Identify which cell holds the provided text, then report its (X, Y) central coordinate. 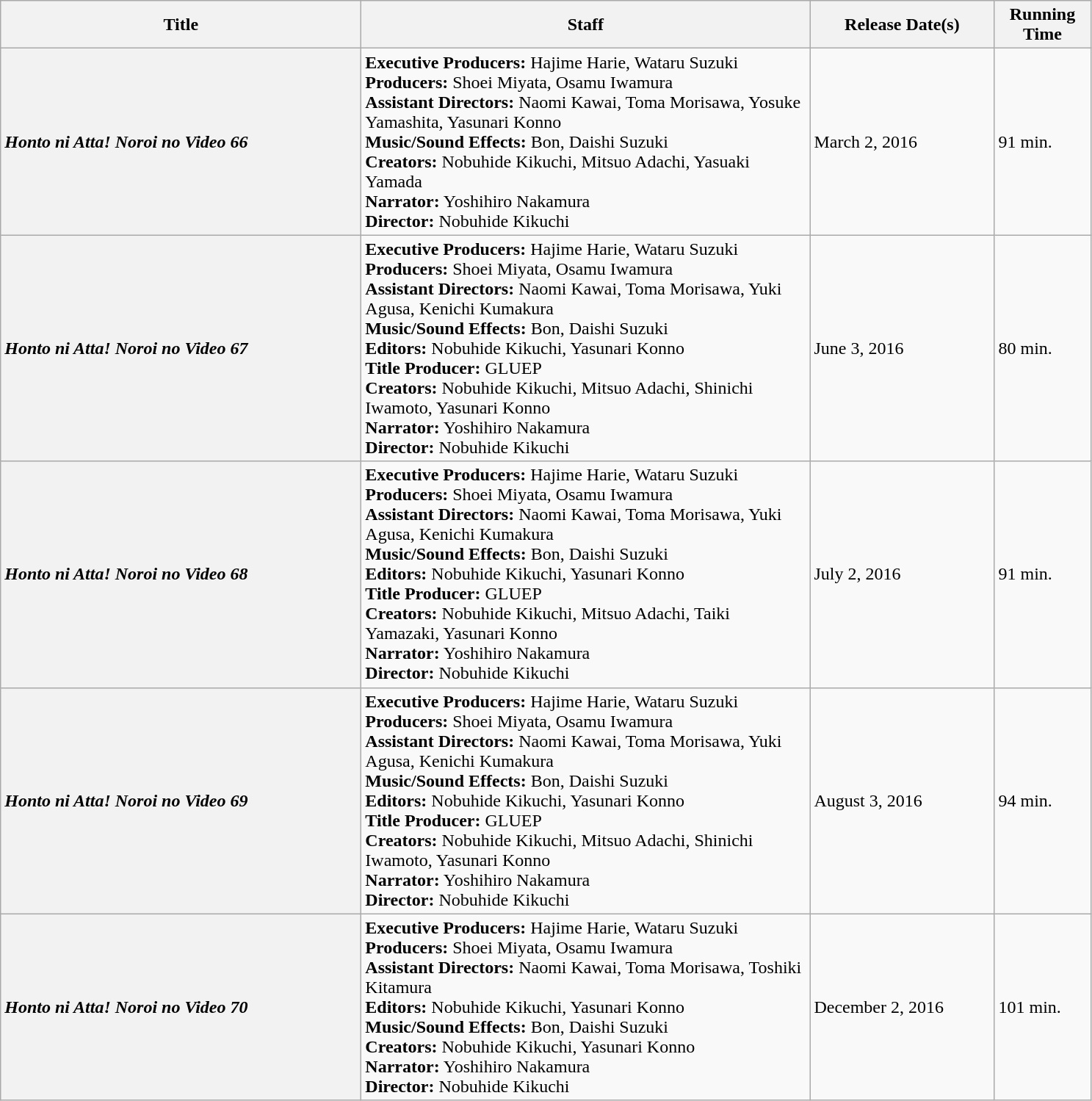
Staff (586, 25)
July 2, 2016 (902, 574)
94 min. (1043, 801)
December 2, 2016 (902, 1007)
Honto ni Atta! Noroi no Video 66 (181, 142)
Honto ni Atta! Noroi no Video 68 (181, 574)
June 3, 2016 (902, 348)
August 3, 2016 (902, 801)
Running Time (1043, 25)
Title (181, 25)
March 2, 2016 (902, 142)
101 min. (1043, 1007)
Honto ni Atta! Noroi no Video 67 (181, 348)
Honto ni Atta! Noroi no Video 69 (181, 801)
Honto ni Atta! Noroi no Video 70 (181, 1007)
Release Date(s) (902, 25)
80 min. (1043, 348)
